Return the (X, Y) coordinate for the center point of the cell that contains the specified text.  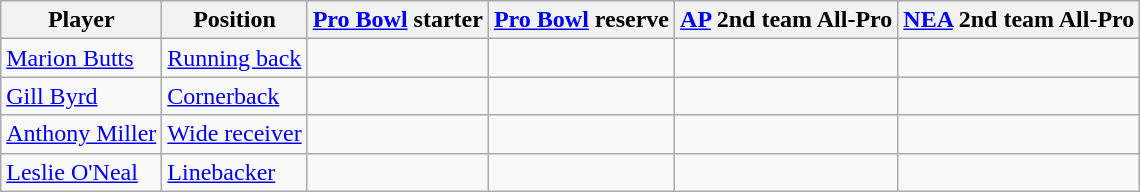
Linebacker (234, 172)
NEA 2nd team All-Pro (1019, 20)
Gill Byrd (82, 96)
AP 2nd team All-Pro (786, 20)
Position (234, 20)
Pro Bowl reserve (581, 20)
Running back (234, 58)
Wide receiver (234, 134)
Anthony Miller (82, 134)
Cornerback (234, 96)
Leslie O'Neal (82, 172)
Player (82, 20)
Pro Bowl starter (398, 20)
Marion Butts (82, 58)
